Determine the (X, Y) coordinate at the center of the cell enclosing the given text.  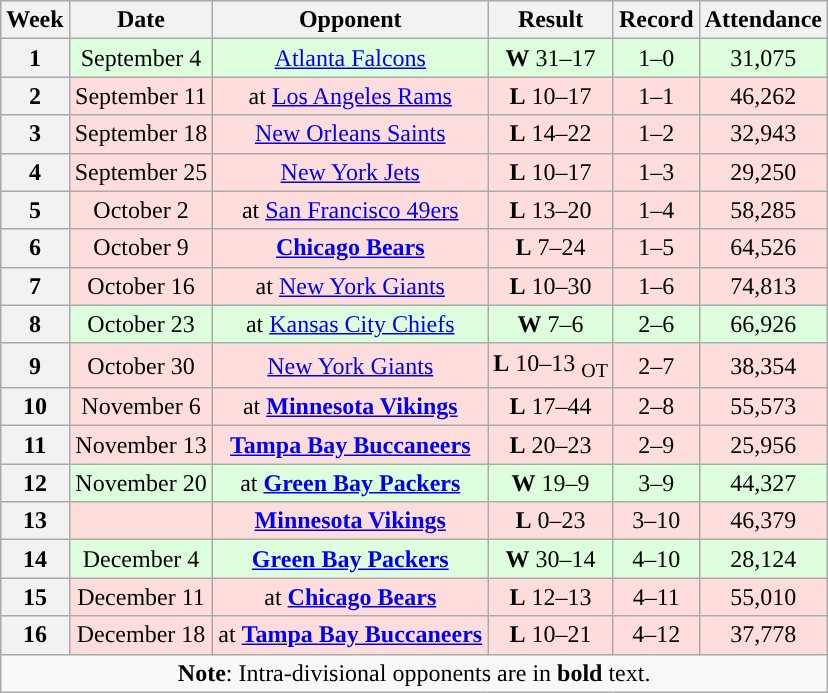
New York Giants (350, 365)
December 11 (141, 597)
1–4 (656, 210)
at Green Bay Packers (350, 483)
Opponent (350, 20)
4 (35, 172)
New Orleans Saints (350, 134)
Minnesota Vikings (350, 521)
10 (35, 407)
W 7–6 (551, 324)
3 (35, 134)
29,250 (763, 172)
at Chicago Bears (350, 597)
28,124 (763, 559)
2–6 (656, 324)
Attendance (763, 20)
Chicago Bears (350, 248)
L 17–44 (551, 407)
46,262 (763, 96)
1 (35, 58)
L 20–23 (551, 445)
1–0 (656, 58)
September 11 (141, 96)
Note: Intra-divisional opponents are in bold text. (414, 673)
L 7–24 (551, 248)
25,956 (763, 445)
12 (35, 483)
Week (35, 20)
13 (35, 521)
55,573 (763, 407)
55,010 (763, 597)
W 30–14 (551, 559)
4–11 (656, 597)
32,943 (763, 134)
Atlanta Falcons (350, 58)
at Tampa Bay Buccaneers (350, 635)
2 (35, 96)
at Minnesota Vikings (350, 407)
11 (35, 445)
3–9 (656, 483)
1–6 (656, 286)
4–12 (656, 635)
October 9 (141, 248)
at San Francisco 49ers (350, 210)
7 (35, 286)
31,075 (763, 58)
44,327 (763, 483)
L 13–20 (551, 210)
September 18 (141, 134)
46,379 (763, 521)
November 20 (141, 483)
November 13 (141, 445)
Date (141, 20)
74,813 (763, 286)
5 (35, 210)
L 10–13 OT (551, 365)
L 0–23 (551, 521)
L 14–22 (551, 134)
64,526 (763, 248)
October 2 (141, 210)
1–2 (656, 134)
6 (35, 248)
1–5 (656, 248)
16 (35, 635)
37,778 (763, 635)
Record (656, 20)
L 10–21 (551, 635)
December 18 (141, 635)
2–7 (656, 365)
November 6 (141, 407)
W 31–17 (551, 58)
66,926 (763, 324)
58,285 (763, 210)
9 (35, 365)
Green Bay Packers (350, 559)
8 (35, 324)
at Kansas City Chiefs (350, 324)
14 (35, 559)
Tampa Bay Buccaneers (350, 445)
2–9 (656, 445)
L 12–13 (551, 597)
15 (35, 597)
1–1 (656, 96)
L 10–30 (551, 286)
December 4 (141, 559)
at New York Giants (350, 286)
2–8 (656, 407)
October 30 (141, 365)
38,354 (763, 365)
September 4 (141, 58)
1–3 (656, 172)
W 19–9 (551, 483)
4–10 (656, 559)
Result (551, 20)
New York Jets (350, 172)
September 25 (141, 172)
October 23 (141, 324)
at Los Angeles Rams (350, 96)
October 16 (141, 286)
3–10 (656, 521)
